Detect which cell encompasses the target text, then output its [x, y] center coordinate. 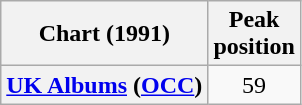
Peakposition [254, 34]
Chart (1991) [104, 34]
59 [254, 85]
UK Albums (OCC) [104, 85]
